Detect which cell encompasses the target text, then output its (X, Y) center coordinate. 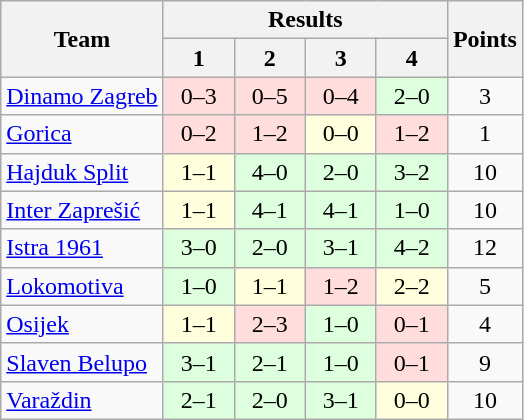
12 (484, 248)
4–0 (270, 172)
0–2 (198, 134)
4–2 (412, 248)
2–3 (270, 324)
Gorica (82, 134)
5 (484, 286)
Lokomotiva (82, 286)
Istra 1961 (82, 248)
Osijek (82, 324)
0–4 (340, 96)
3–2 (412, 172)
Points (484, 39)
Team (82, 39)
0–3 (198, 96)
2 (270, 58)
Varaždin (82, 400)
Slaven Belupo (82, 362)
Dinamo Zagreb (82, 96)
0–5 (270, 96)
Inter Zaprešić (82, 210)
Hajduk Split (82, 172)
3–0 (198, 248)
Results (305, 20)
2–2 (412, 286)
9 (484, 362)
